Search for the cell housing the specified text and yield its (x, y) center coordinate. 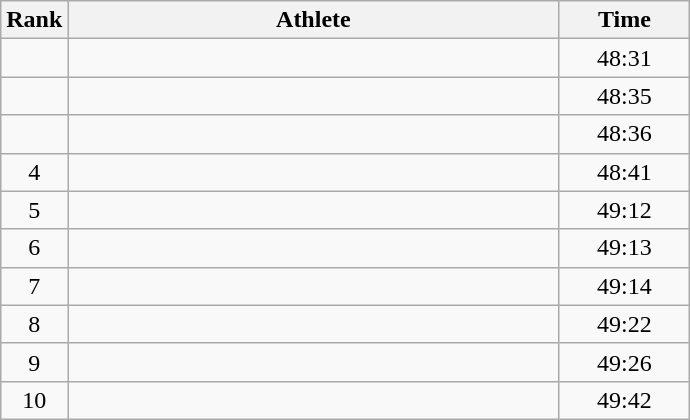
8 (34, 324)
48:41 (624, 172)
5 (34, 210)
10 (34, 400)
48:31 (624, 58)
49:14 (624, 286)
4 (34, 172)
49:22 (624, 324)
Athlete (314, 20)
6 (34, 248)
48:36 (624, 134)
Rank (34, 20)
7 (34, 286)
48:35 (624, 96)
49:42 (624, 400)
Time (624, 20)
49:13 (624, 248)
49:26 (624, 362)
49:12 (624, 210)
9 (34, 362)
